Search for the cell housing the specified text and yield its [X, Y] center coordinate. 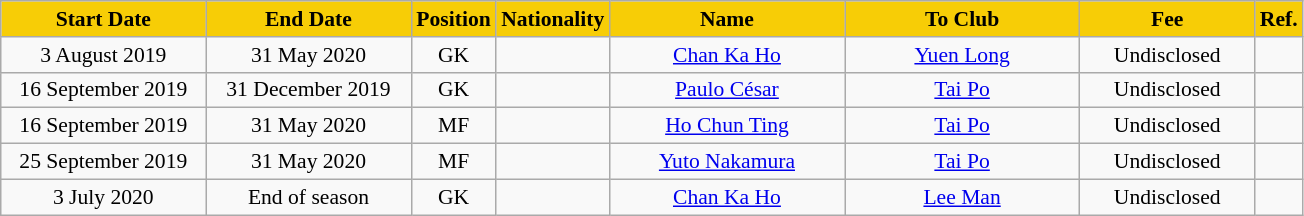
Yuto Nakamura [726, 162]
Fee [1168, 19]
31 December 2019 [308, 90]
Nationality [552, 19]
25 September 2019 [104, 162]
To Club [962, 19]
Ho Chun Ting [726, 126]
3 July 2020 [104, 197]
Ref. [1279, 19]
End of season [308, 197]
Lee Man [962, 197]
Name [726, 19]
Start Date [104, 19]
Paulo César [726, 90]
Yuen Long [962, 55]
3 August 2019 [104, 55]
Position [454, 19]
End Date [308, 19]
